Pinpoint the cell where the given text exists, returning its [X, Y] midpoint coordinate. 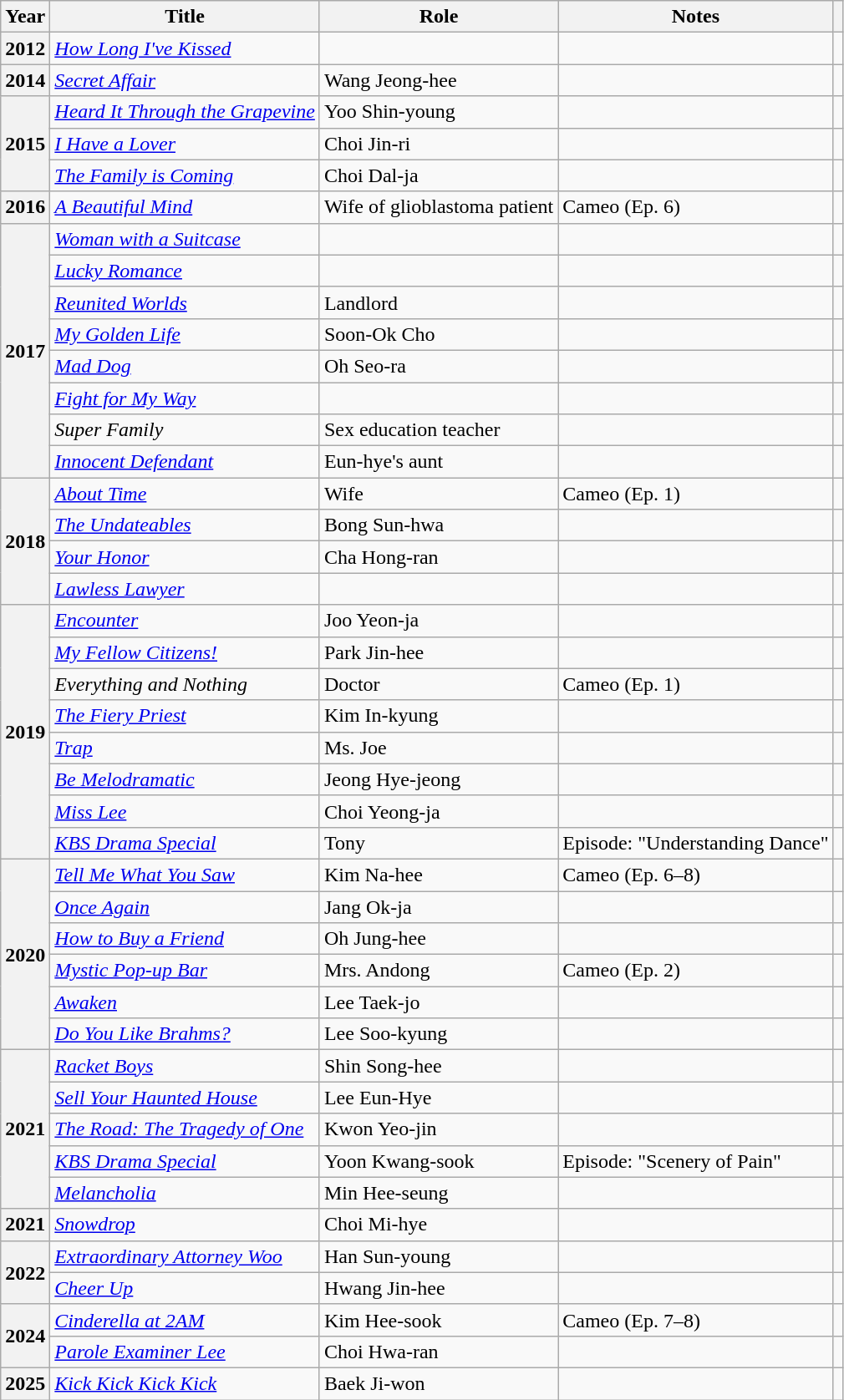
Choi Hwa-ran [438, 1352]
2012 [25, 48]
Cameo (Ep. 6) [695, 207]
Cameo (Ep. 2) [695, 971]
Woman with a Suitcase [186, 239]
2020 [25, 954]
Landlord [438, 302]
Once Again [186, 906]
Lee Eun-Hye [438, 1098]
Wife [438, 494]
Jang Ok-ja [438, 906]
Choi Dal-ja [438, 175]
Mystic Pop-up Bar [186, 971]
Baek Ji-won [438, 1383]
Cinderella at 2AM [186, 1320]
Yoo Shin-young [438, 112]
Cheer Up [186, 1288]
Shin Song-hee [438, 1066]
Hwang Jin-hee [438, 1288]
Episode: "Understanding Dance" [695, 843]
Lee Soo-kyung [438, 1034]
Wife of glioblastoma patient [438, 207]
Choi Mi-hye [438, 1225]
Min Hee-seung [438, 1193]
Mrs. Andong [438, 971]
Cameo (Ep. 7–8) [695, 1320]
Soon-Ok Cho [438, 334]
The Undateables [186, 525]
Doctor [438, 684]
Everything and Nothing [186, 684]
Ms. Joe [438, 748]
Oh Jung-hee [438, 939]
Lawless Lawyer [186, 589]
Han Sun-young [438, 1256]
2025 [25, 1383]
Encounter [186, 621]
The Fiery Priest [186, 716]
Jeong Hye-jeong [438, 779]
Racket Boys [186, 1066]
Cha Hong-ran [438, 557]
Awaken [186, 1002]
2016 [25, 207]
Sex education teacher [438, 430]
Reunited Worlds [186, 302]
Kwon Yeo-jin [438, 1129]
Lucky Romance [186, 271]
Cameo (Ep. 6–8) [695, 875]
Bong Sun-hwa [438, 525]
About Time [186, 494]
Mad Dog [186, 366]
2015 [25, 144]
Parole Examiner Lee [186, 1352]
Be Melodramatic [186, 779]
My Fellow Citizens! [186, 652]
I Have a Lover [186, 144]
Choi Yeong-ja [438, 811]
2024 [25, 1336]
How to Buy a Friend [186, 939]
Miss Lee [186, 811]
2017 [25, 350]
Title [186, 17]
Wang Jeong-hee [438, 80]
Fight for My Way [186, 398]
Notes [695, 17]
Kim Na-hee [438, 875]
Extraordinary Attorney Woo [186, 1256]
Kim In-kyung [438, 716]
2018 [25, 541]
2022 [25, 1272]
My Golden Life [186, 334]
Trap [186, 748]
How Long I've Kissed [186, 48]
Joo Yeon-ja [438, 621]
The Family is Coming [186, 175]
Kim Hee-sook [438, 1320]
Melancholia [186, 1193]
Sell Your Haunted House [186, 1098]
Episode: "Scenery of Pain" [695, 1161]
2014 [25, 80]
Year [25, 17]
Do You Like Brahms? [186, 1034]
Park Jin-hee [438, 652]
Tell Me What You Saw [186, 875]
Super Family [186, 430]
The Road: The Tragedy of One [186, 1129]
Your Honor [186, 557]
Snowdrop [186, 1225]
Eun-hye's aunt [438, 462]
Innocent Defendant [186, 462]
Yoon Kwang-sook [438, 1161]
Heard It Through the Grapevine [186, 112]
Lee Taek-jo [438, 1002]
A Beautiful Mind [186, 207]
Oh Seo-ra [438, 366]
2019 [25, 732]
Role [438, 17]
Kick Kick Kick Kick [186, 1383]
Tony [438, 843]
Secret Affair [186, 80]
Choi Jin-ri [438, 144]
